Detect which cell encompasses the target text, then output its (x, y) center coordinate. 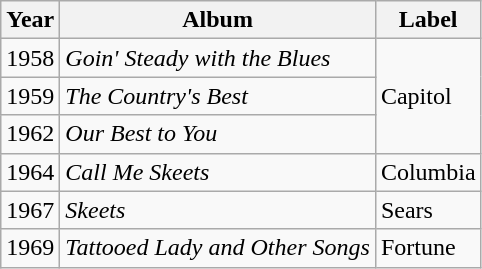
Call Me Skeets (218, 172)
1958 (30, 58)
1969 (30, 248)
Sears (428, 210)
1959 (30, 96)
1967 (30, 210)
Skeets (218, 210)
Tattooed Lady and Other Songs (218, 248)
Year (30, 20)
Capitol (428, 96)
1964 (30, 172)
Label (428, 20)
Columbia (428, 172)
Goin' Steady with the Blues (218, 58)
1962 (30, 134)
Our Best to You (218, 134)
The Country's Best (218, 96)
Fortune (428, 248)
Album (218, 20)
